Extract the (X, Y) coordinate from the center of the cell holding the provided text.  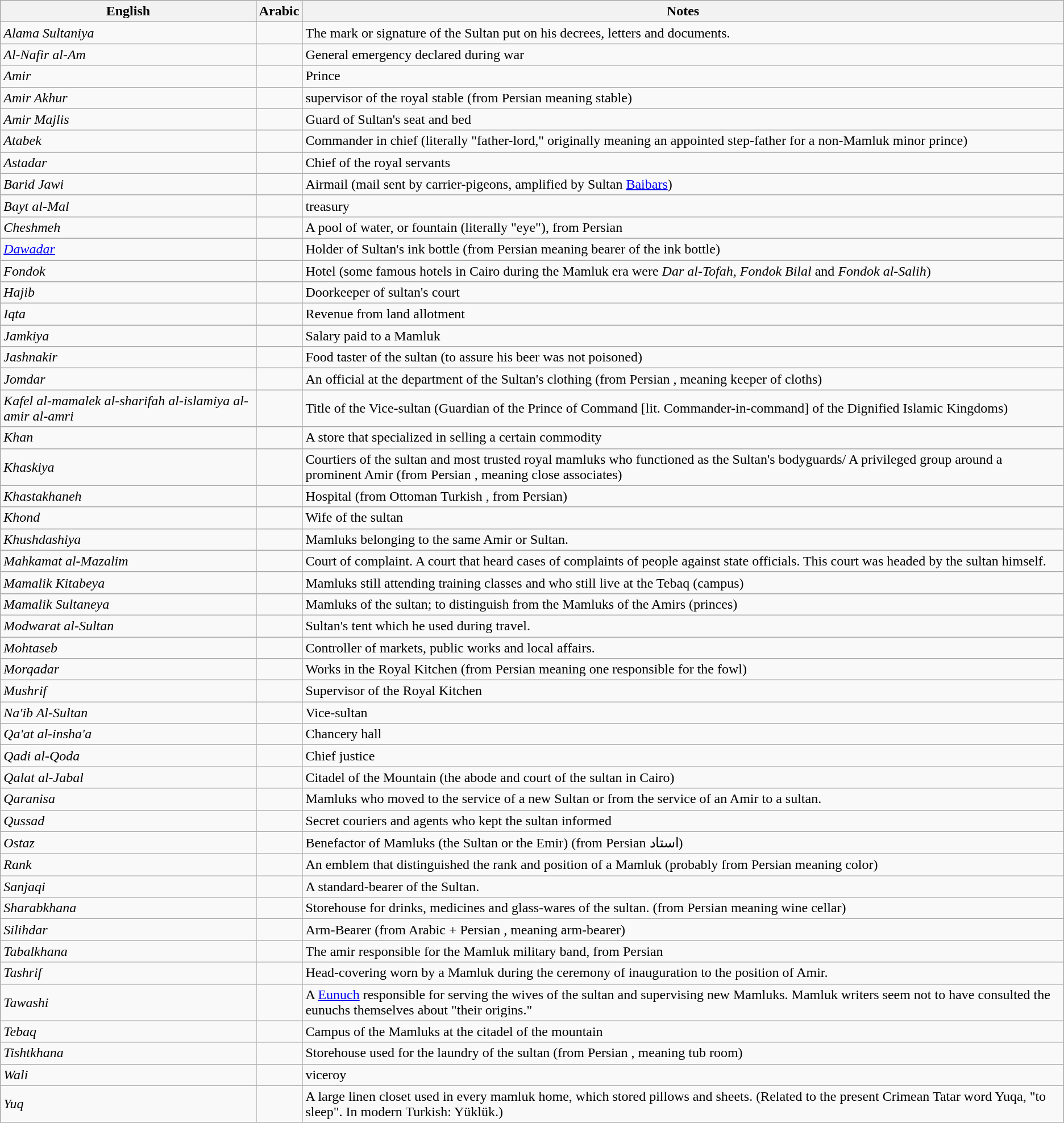
Fondok (128, 271)
A standard-bearer of the Sultan. (683, 887)
Khushdashiya (128, 539)
Revenue from land allotment (683, 314)
Bayt al-Mal (128, 206)
Mamluks of the sultan; to distinguish from the Mamluks of the Amirs (princes) (683, 604)
Amir (128, 76)
Yuq (128, 1104)
Arabic (279, 11)
General emergency declared during war (683, 55)
English (128, 11)
Controller of markets, public works and local affairs. (683, 647)
Tawashi (128, 1003)
Secret couriers and agents who kept the sultan informed (683, 821)
Chief of the royal servants (683, 163)
Benefactor of Mamluks (the Sultan or the Emir) (from Persian استاد) (683, 843)
The mark or signature of the Sultan put on his decrees, letters and documents. (683, 33)
treasury (683, 206)
Qadi al-Qoda (128, 756)
An official at the department of the Sultan's clothing (from Persian , meaning keeper of cloths) (683, 379)
Mamluks still attending training classes and who still live at the Tebaq (campus) (683, 583)
Amir Akhur (128, 98)
Doorkeeper of sultan's court (683, 293)
Cheshmeh (128, 227)
Modwarat al-Sultan (128, 626)
Works in the Royal Kitchen (from Persian meaning one responsible for the fowl) (683, 669)
Atabek (128, 141)
Qaranisa (128, 799)
Silihdar (128, 930)
Jomdar (128, 379)
Supervisor of the Royal Kitchen (683, 691)
Salary paid to a Mamluk (683, 336)
Tebaq (128, 1032)
Storehouse used for the laundry of the sultan (from Persian , meaning tub room) (683, 1053)
Khan (128, 438)
Barid Jawi (128, 184)
Mohtaseb (128, 647)
Al-Nafir al-Am (128, 55)
Chief justice (683, 756)
Sharabkhana (128, 908)
Khaskiya (128, 467)
Wife of the sultan (683, 518)
Hajib (128, 293)
Mamluks belonging to the same Amir or Sultan. (683, 539)
Ostaz (128, 843)
Hospital (from Ottoman Turkish , from Persian) (683, 496)
Tishtkhana (128, 1053)
Mamalik Kitabeya (128, 583)
Mushrif (128, 691)
Iqta (128, 314)
Kafel al-mamalek al-sharifah al-islamiya al-amir al-amri (128, 408)
A pool of water, or fountain (literally "eye"), from Persian (683, 227)
A store that specialized in selling a certain commodity (683, 438)
Qussad (128, 821)
Notes (683, 11)
Rank (128, 865)
Tabalkhana (128, 951)
Mamalik Sultaneya (128, 604)
Title of the Vice-sultan (Guardian of the Prince of Command [lit. Commander-in-command] of the Dignified Islamic Kingdoms) (683, 408)
Guard of Sultan's seat and bed (683, 119)
Food taster of the sultan (to assure his beer was not poisoned) (683, 357)
Wali (128, 1075)
Mamluks who moved to the service of a new Sultan or from the service of an Amir to a sultan. (683, 799)
Hotel (some famous hotels in Cairo during the Mamluk era were Dar al-Tofah, Fondok Bilal and Fondok al-Salih) (683, 271)
Alama Sultaniya (128, 33)
viceroy (683, 1075)
The amir responsible for the Mamluk military band, from Persian (683, 951)
Astadar (128, 163)
Amir Majlis (128, 119)
Chancery hall (683, 734)
Jamkiya (128, 336)
Holder of Sultan's ink bottle (from Persian meaning bearer of the ink bottle) (683, 249)
Citadel of the Mountain (the abode and court of the sultan in Cairo) (683, 777)
Head-covering worn by a Mamluk during the ceremony of inauguration to the position of Amir. (683, 973)
Airmail (mail sent by carrier-pigeons, amplified by Sultan Baibars) (683, 184)
Mahkamat al-Mazalim (128, 561)
Khond (128, 518)
Commander in chief (literally "father-lord," originally meaning an appointed step-father for a non-Mamluk minor prince) (683, 141)
supervisor of the royal stable (from Persian meaning stable) (683, 98)
Sanjaqi (128, 887)
Prince (683, 76)
Court of complaint. A court that heard cases of complaints of people against state officials. This court was headed by the sultan himself. (683, 561)
Vice-sultan (683, 713)
Na'ib Al-Sultan (128, 713)
Jashnakir (128, 357)
Tashrif (128, 973)
An emblem that distinguished the rank and position of a Mamluk (probably from Persian meaning color) (683, 865)
Dawadar (128, 249)
Campus of the Mamluks at the citadel of the mountain (683, 1032)
Qa'at al-insha'a (128, 734)
Qalat al-Jabal (128, 777)
Arm-Bearer (from Arabic + Persian , meaning arm-bearer) (683, 930)
Khastakhaneh (128, 496)
Sultan's tent which he used during travel. (683, 626)
Morqadar (128, 669)
Storehouse for drinks, medicines and glass-wares of the sultan. (from Persian meaning wine cellar) (683, 908)
